Pinpoint the cell where the given text exists, returning its [X, Y] midpoint coordinate. 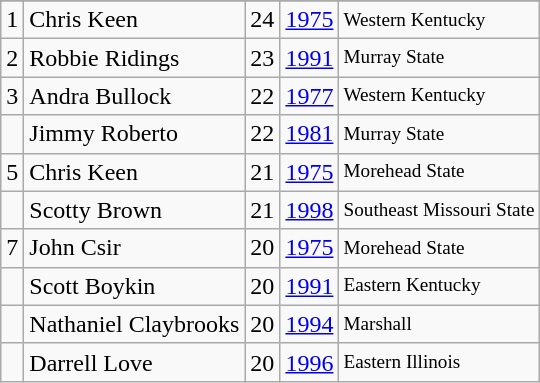
7 [12, 248]
Eastern Kentucky [439, 286]
Southeast Missouri State [439, 210]
Eastern Illinois [439, 362]
Scotty Brown [134, 210]
1977 [310, 96]
3 [12, 96]
Jimmy Roberto [134, 134]
Darrell Love [134, 362]
2 [12, 58]
Marshall [439, 324]
1981 [310, 134]
Scott Boykin [134, 286]
24 [262, 20]
Andra Bullock [134, 96]
1996 [310, 362]
5 [12, 172]
1998 [310, 210]
23 [262, 58]
Robbie Ridings [134, 58]
John Csir [134, 248]
Nathaniel Claybrooks [134, 324]
1 [12, 20]
1994 [310, 324]
